Capture the cell that displays the provided text and extract its (X, Y) central coordinate. 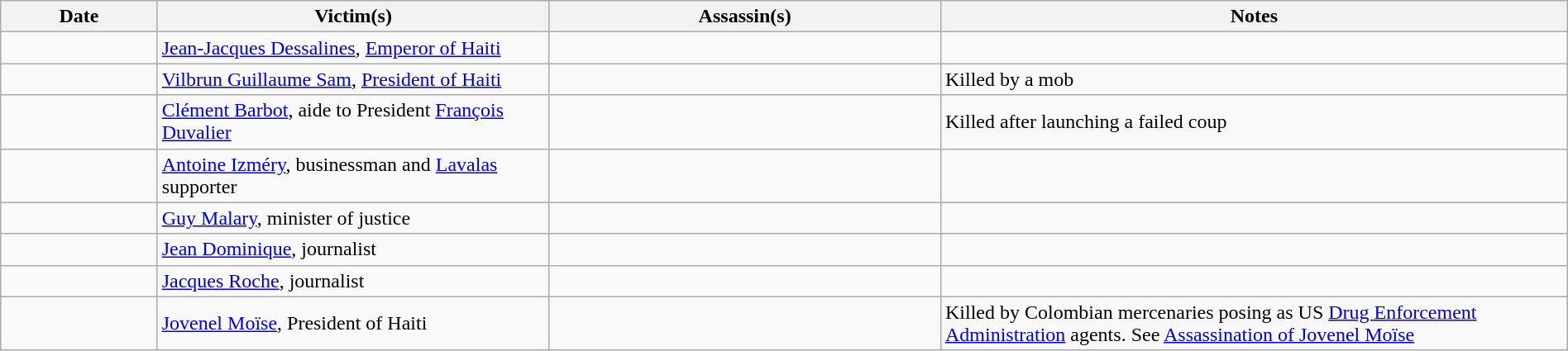
Clément Barbot, aide to President François Duvalier (353, 122)
Victim(s) (353, 17)
Jacques Roche, journalist (353, 281)
Antoine Izméry, businessman and Lavalas supporter (353, 175)
Jean-Jacques Dessalines, Emperor of Haiti (353, 48)
Assassin(s) (745, 17)
Killed after launching a failed coup (1254, 122)
Jean Dominique, journalist (353, 249)
Date (79, 17)
Notes (1254, 17)
Jovenel Moïse, President of Haiti (353, 324)
Killed by a mob (1254, 79)
Killed by Colombian mercenaries posing as US Drug Enforcement Administration agents. See Assassination of Jovenel Moïse (1254, 324)
Guy Malary, minister of justice (353, 218)
Vilbrun Guillaume Sam, President of Haiti (353, 79)
